For the text-containing cell, return its midpoint in [x, y] coordinate format. 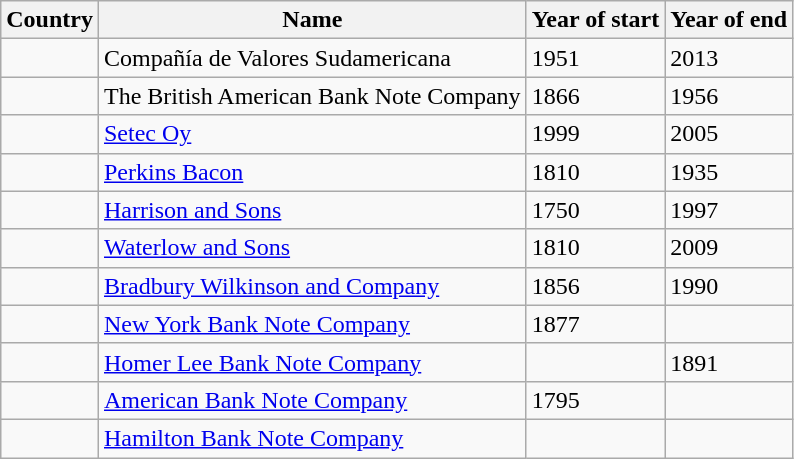
1999 [596, 134]
Bradbury Wilkinson and Company [312, 286]
1795 [596, 400]
Harrison and Sons [312, 210]
Name [312, 20]
1951 [596, 58]
1997 [729, 210]
2005 [729, 134]
1750 [596, 210]
1956 [729, 96]
Year of end [729, 20]
Waterlow and Sons [312, 248]
Country [50, 20]
1935 [729, 172]
1877 [596, 324]
Setec Oy [312, 134]
2013 [729, 58]
Perkins Bacon [312, 172]
1990 [729, 286]
1891 [729, 362]
New York Bank Note Company [312, 324]
1856 [596, 286]
1866 [596, 96]
Homer Lee Bank Note Company [312, 362]
2009 [729, 248]
Compañía de Valores Sudamericana [312, 58]
American Bank Note Company [312, 400]
Hamilton Bank Note Company [312, 438]
The British American Bank Note Company [312, 96]
Year of start [596, 20]
